From the cell containing the given text, extract its center point as (X, Y) coordinate. 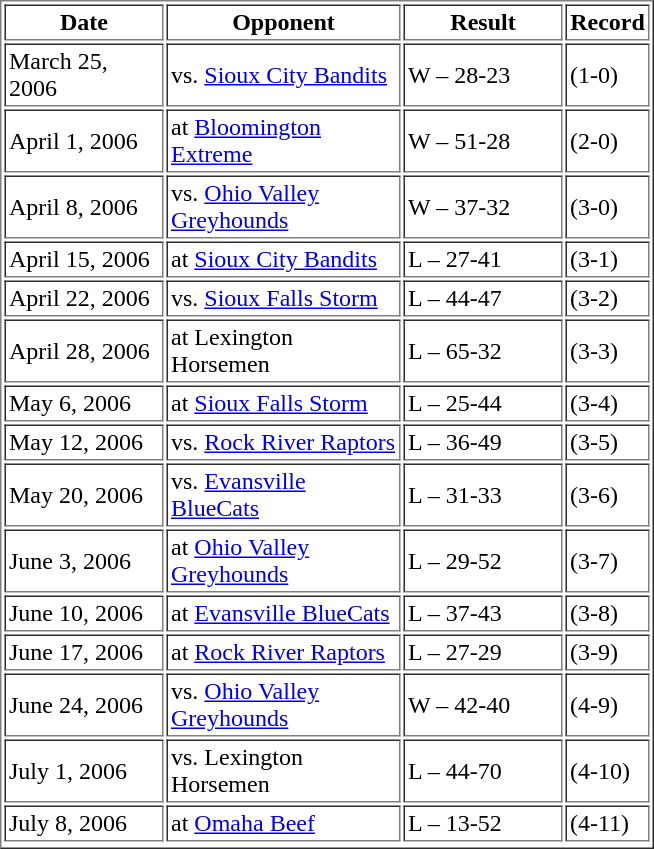
June 10, 2006 (84, 614)
June 3, 2006 (84, 562)
May 20, 2006 (84, 496)
July 8, 2006 (84, 824)
at Evansville BlueCats (283, 614)
at Ohio Valley Greyhounds (283, 562)
at Sioux Falls Storm (283, 404)
vs. Sioux City Bandits (283, 76)
(4-9) (608, 706)
L – 65-32 (484, 352)
(3-6) (608, 496)
W – 42-40 (484, 706)
at Bloomington Extreme (283, 142)
vs. Lexington Horsemen (283, 772)
L – 44-47 (484, 298)
Opponent (283, 22)
July 1, 2006 (84, 772)
(3-1) (608, 260)
May 6, 2006 (84, 404)
L – 37-43 (484, 614)
(3-5) (608, 442)
vs. Evansville BlueCats (283, 496)
at Sioux City Bandits (283, 260)
L – 29-52 (484, 562)
June 24, 2006 (84, 706)
April 8, 2006 (84, 208)
(4-10) (608, 772)
(3-9) (608, 652)
W – 37-32 (484, 208)
(3-3) (608, 352)
L – 44-70 (484, 772)
L – 25-44 (484, 404)
Date (84, 22)
at Omaha Beef (283, 824)
L – 27-29 (484, 652)
at Rock River Raptors (283, 652)
L – 27-41 (484, 260)
vs. Sioux Falls Storm (283, 298)
L – 36-49 (484, 442)
Result (484, 22)
April 15, 2006 (84, 260)
(3-4) (608, 404)
(3-2) (608, 298)
May 12, 2006 (84, 442)
W – 28-23 (484, 76)
at Lexington Horsemen (283, 352)
June 17, 2006 (84, 652)
April 28, 2006 (84, 352)
(3-7) (608, 562)
Record (608, 22)
(3-8) (608, 614)
L – 13-52 (484, 824)
(1-0) (608, 76)
April 22, 2006 (84, 298)
(2-0) (608, 142)
L – 31-33 (484, 496)
(3-0) (608, 208)
(4-11) (608, 824)
April 1, 2006 (84, 142)
March 25, 2006 (84, 76)
W – 51-28 (484, 142)
vs. Rock River Raptors (283, 442)
